Determine the [x, y] coordinate at the center of the cell enclosing the given text.  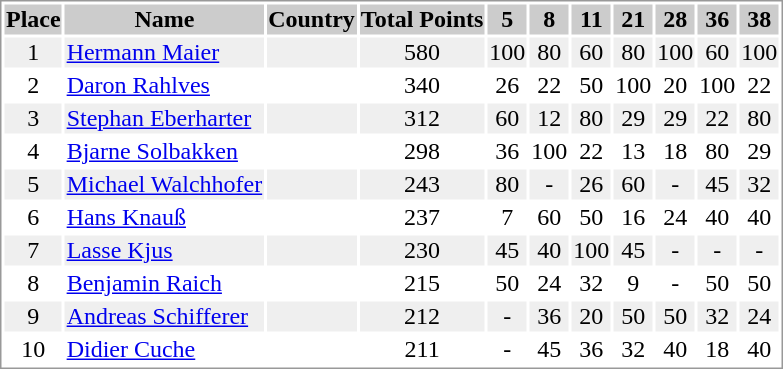
11 [592, 19]
1 [33, 53]
237 [422, 217]
Place [33, 19]
Bjarne Solbakken [164, 151]
28 [676, 19]
Hans Knauß [164, 217]
Michael Walchhofer [164, 185]
Andreas Schifferer [164, 317]
212 [422, 317]
243 [422, 185]
10 [33, 349]
580 [422, 53]
13 [634, 151]
211 [422, 349]
16 [634, 217]
230 [422, 251]
38 [760, 19]
12 [550, 119]
4 [33, 151]
Didier Cuche [164, 349]
2 [33, 85]
340 [422, 85]
21 [634, 19]
312 [422, 119]
Lasse Kjus [164, 251]
6 [33, 217]
215 [422, 283]
Hermann Maier [164, 53]
Total Points [422, 19]
Benjamin Raich [164, 283]
Country [312, 19]
3 [33, 119]
Name [164, 19]
298 [422, 151]
Stephan Eberharter [164, 119]
Daron Rahlves [164, 85]
